Detect which cell encompasses the target text, then output its [x, y] center coordinate. 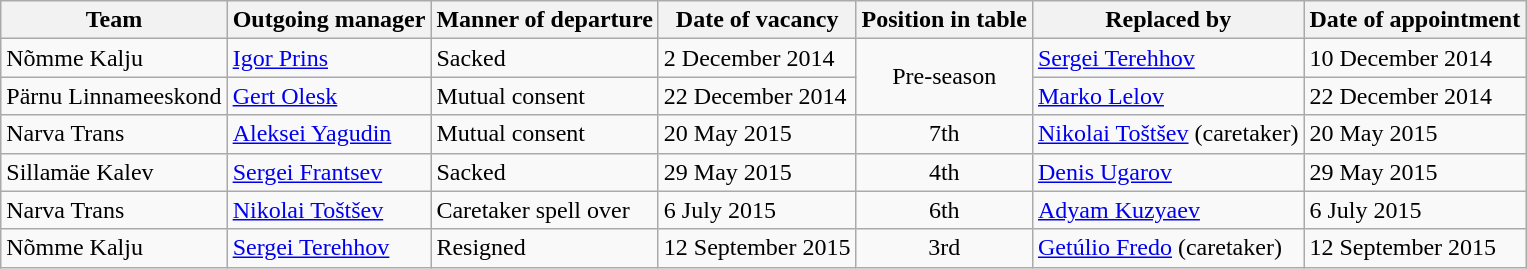
Outgoing manager [329, 20]
4th [944, 172]
Igor Prins [329, 58]
Resigned [544, 248]
Nikolai Toštšev (caretaker) [1168, 134]
6th [944, 210]
Nikolai Toštšev [329, 210]
2 December 2014 [757, 58]
3rd [944, 248]
Date of vacancy [757, 20]
Team [114, 20]
10 December 2014 [1415, 58]
Pre-season [944, 77]
Sillamäe Kalev [114, 172]
Gert Olesk [329, 96]
Getúlio Fredo (caretaker) [1168, 248]
Adyam Kuzyaev [1168, 210]
Denis Ugarov [1168, 172]
7th [944, 134]
Manner of departure [544, 20]
Replaced by [1168, 20]
Marko Lelov [1168, 96]
Position in table [944, 20]
Sergei Frantsev [329, 172]
Caretaker spell over [544, 210]
Date of appointment [1415, 20]
Aleksei Yagudin [329, 134]
Pärnu Linnameeskond [114, 96]
